Search for the cell housing the specified text and yield its (X, Y) center coordinate. 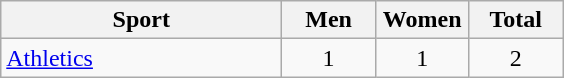
Sport (142, 20)
Total (516, 20)
Athletics (142, 58)
Men (329, 20)
Women (422, 20)
2 (516, 58)
